Determine the (X, Y) coordinate at the center of the cell enclosing the given text.  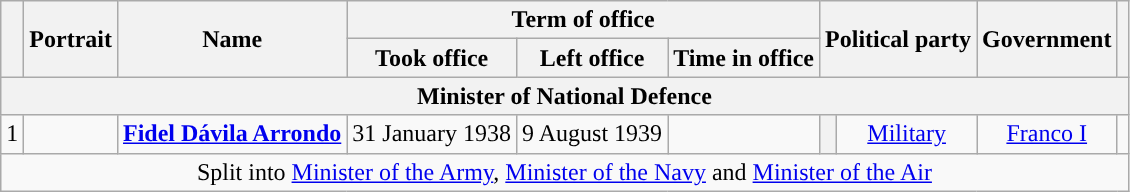
Name (232, 39)
Military (907, 134)
Fidel Dávila Arrondo (232, 134)
31 January 1938 (432, 134)
1 (12, 134)
9 August 1939 (592, 134)
Government (1047, 39)
Left office (592, 58)
Minister of National Defence (564, 96)
Time in office (744, 58)
Took office (432, 58)
Split into Minister of the Army, Minister of the Navy and Minister of the Air (564, 172)
Political party (898, 39)
Franco I (1047, 134)
Portrait (71, 39)
Term of office (584, 20)
